Output the (x, y) coordinate of the center of the cell containing the given text.  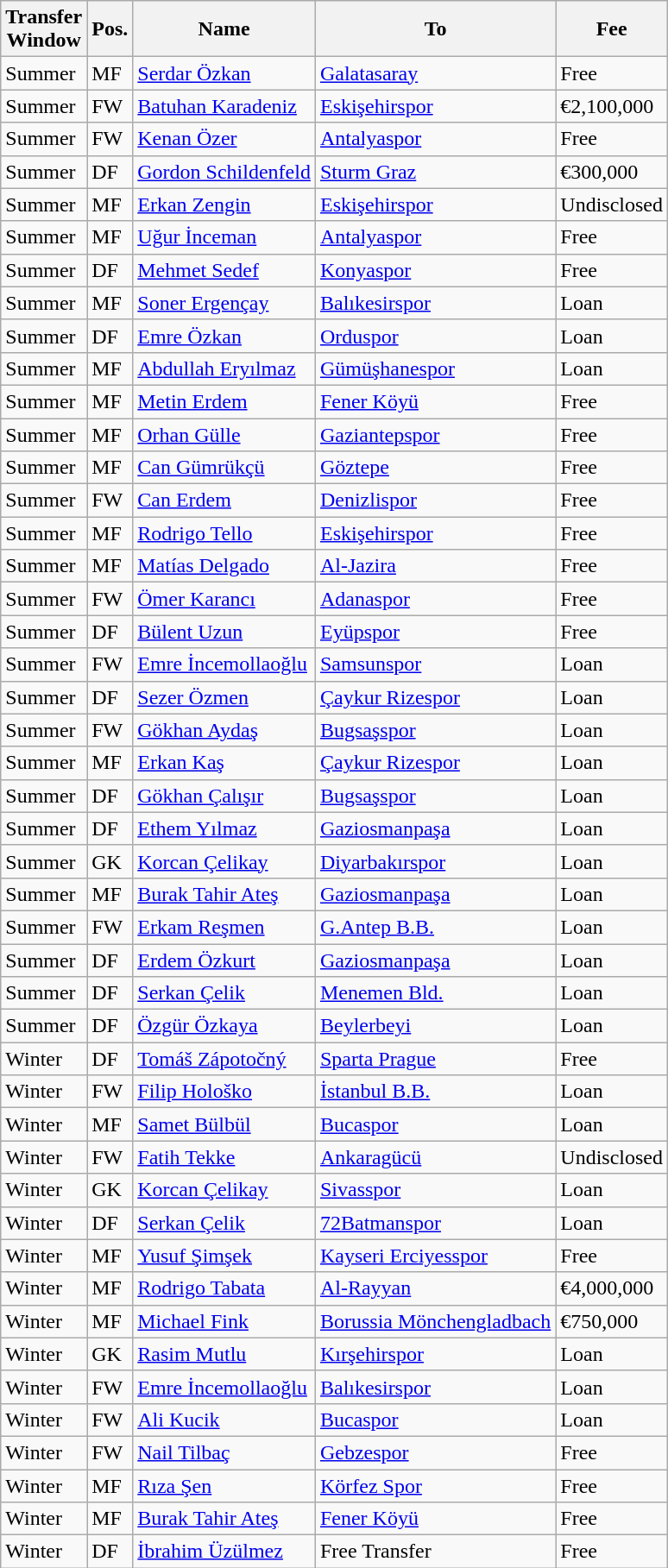
€4,000,000 (612, 1288)
Diyarbakırspor (435, 861)
Can Erdem (224, 501)
Rodrigo Tabata (224, 1288)
Orhan Gülle (224, 434)
Göztepe (435, 468)
Pos. (110, 29)
Erkan Kaş (224, 763)
Eyüpspor (435, 632)
Fee (612, 29)
Samsunspor (435, 664)
Fatih Tekke (224, 1157)
Tomáš Zápotočný (224, 1059)
Beylerbeyi (435, 1026)
Konyaspor (435, 270)
Adanaspor (435, 599)
Michael Fink (224, 1321)
Erkam Reşmen (224, 927)
Uğur İnceman (224, 237)
€750,000 (612, 1321)
Gaziantepspor (435, 434)
Metin Erdem (224, 401)
Orduspor (435, 336)
Free Transfer (435, 1552)
Kayseri Erciyesspor (435, 1256)
Denizlispor (435, 501)
Samet Bülbül (224, 1124)
İstanbul B.B. (435, 1092)
Batuhan Karadeniz (224, 106)
Mehmet Sedef (224, 270)
Ali Kucik (224, 1420)
72Batmanspor (435, 1223)
€300,000 (612, 172)
Körfez Spor (435, 1485)
Galatasaray (435, 73)
Gümüşhanespor (435, 368)
Rodrigo Tello (224, 533)
Menemen Bld. (435, 993)
Serdar Özkan (224, 73)
Kenan Özer (224, 139)
Erdem Özkurt (224, 960)
Sturm Graz (435, 172)
Borussia Mönchengladbach (435, 1321)
Yusuf Şimşek (224, 1256)
Ankaragücü (435, 1157)
Gordon Schildenfeld (224, 172)
Filip Hološko (224, 1092)
€2,100,000 (612, 106)
Sezer Özmen (224, 697)
TransferWindow (44, 29)
Gökhan Çalışır (224, 796)
Sparta Prague (435, 1059)
Gökhan Aydaş (224, 730)
Al-Rayyan (435, 1288)
Nail Tilbaç (224, 1452)
Gebzespor (435, 1452)
G.Antep B.B. (435, 927)
To (435, 29)
Emre Özkan (224, 336)
Rıza Şen (224, 1485)
Ethem Yılmaz (224, 828)
Soner Ergençay (224, 303)
İbrahim Üzülmez (224, 1552)
Ömer Karancı (224, 599)
Bülent Uzun (224, 632)
Rasim Mutlu (224, 1354)
Kırşehirspor (435, 1354)
Name (224, 29)
Abdullah Eryılmaz (224, 368)
Erkan Zengin (224, 205)
Matías Delgado (224, 566)
Sivasspor (435, 1190)
Al-Jazira (435, 566)
Can Gümrükçü (224, 468)
Özgür Özkaya (224, 1026)
